Find where the given text appears and provide that cell's center as [X, Y] coordinate. 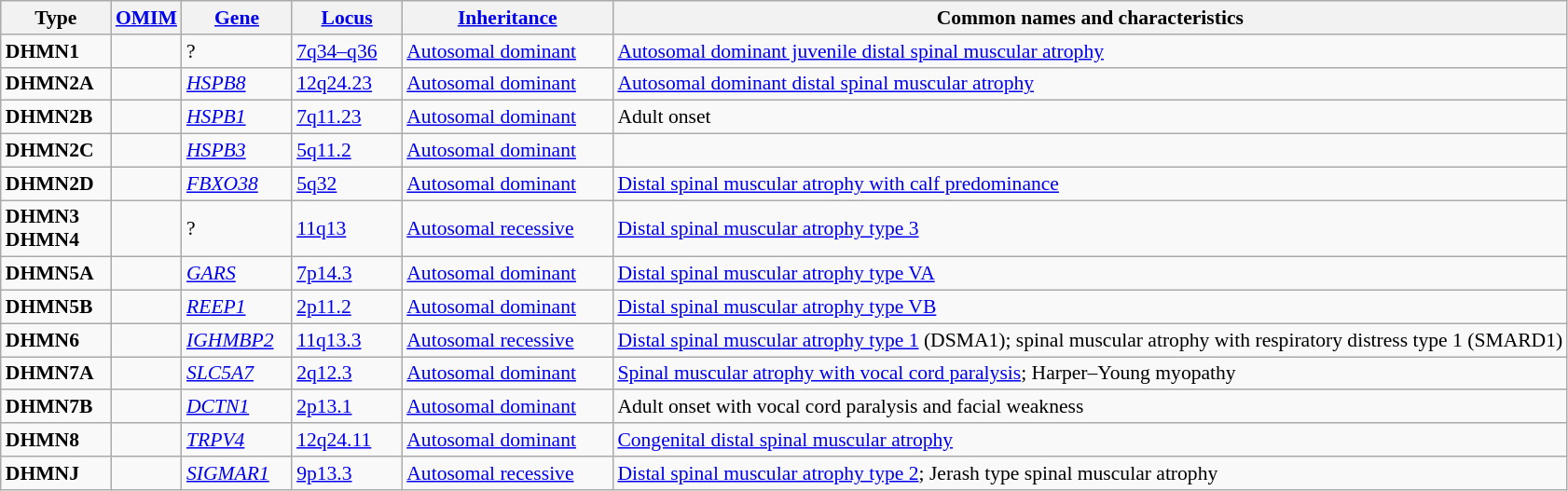
12q24.23 [347, 84]
Gene [237, 18]
Autosomal dominant juvenile distal spinal muscular atrophy [1090, 51]
9p13.3 [347, 473]
5q32 [347, 184]
Distal spinal muscular atrophy type 1 (DSMA1); spinal muscular atrophy with respiratory distress type 1 (SMARD1) [1090, 340]
7q34–q36 [347, 51]
GARS [237, 274]
DHMN7A [56, 374]
7p14.3 [347, 274]
FBXO38 [237, 184]
Congenital distal spinal muscular atrophy [1090, 440]
TRPV4 [237, 440]
11q13.3 [347, 340]
HSPB8 [237, 84]
HSPB1 [237, 117]
Locus [347, 18]
2q12.3 [347, 374]
12q24.11 [347, 440]
DHMN2B [56, 117]
SIGMAR1 [237, 473]
11q13 [347, 229]
Spinal muscular atrophy with vocal cord paralysis; Harper–Young myopathy [1090, 374]
Adult onset with vocal cord paralysis and facial weakness [1090, 407]
DHMN2D [56, 184]
DHMN6 [56, 340]
DHMN1 [56, 51]
Distal spinal muscular atrophy type 2; Jerash type spinal muscular atrophy [1090, 473]
DHMNJ [56, 473]
Adult onset [1090, 117]
OMIM [146, 18]
2p13.1 [347, 407]
DHMN7B [56, 407]
DHMN3DHMN4 [56, 229]
IGHMBP2 [237, 340]
DHMN8 [56, 440]
Distal spinal muscular atrophy type 3 [1090, 229]
HSPB3 [237, 151]
SLC5A7 [237, 374]
REEP1 [237, 307]
5q11.2 [347, 151]
Common names and characteristics [1090, 18]
Type [56, 18]
DHMN5A [56, 274]
Distal spinal muscular atrophy type VB [1090, 307]
DHMN2A [56, 84]
Autosomal dominant distal spinal muscular atrophy [1090, 84]
Distal spinal muscular atrophy type VA [1090, 274]
7q11.23 [347, 117]
2p11.2 [347, 307]
DCTN1 [237, 407]
DHMN2C [56, 151]
Distal spinal muscular atrophy with calf predominance [1090, 184]
Inheritance [507, 18]
DHMN5B [56, 307]
